Identify which cell holds the provided text, then report its [x, y] central coordinate. 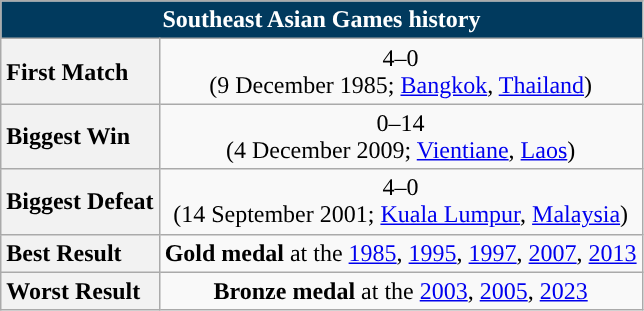
4–0 (14 September 2001; Kuala Lumpur, Malaysia) [400, 202]
Southeast Asian Games history [322, 20]
Bronze medal at the 2003, 2005, 2023 [400, 291]
First Match [80, 72]
Gold medal at the 1985, 1995, 1997, 2007, 2013 [400, 253]
Worst Result [80, 291]
Best Result [80, 253]
Biggest Win [80, 136]
0–14 (4 December 2009; Vientiane, Laos) [400, 136]
4–0 (9 December 1985; Bangkok, Thailand) [400, 72]
Biggest Defeat [80, 202]
